For the text-containing cell, return its midpoint in [x, y] coordinate format. 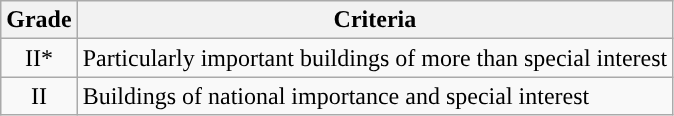
Grade [39, 20]
Particularly important buildings of more than special interest [375, 58]
II [39, 96]
Criteria [375, 20]
II* [39, 58]
Buildings of national importance and special interest [375, 96]
